Identify which cell holds the provided text, then report its [X, Y] central coordinate. 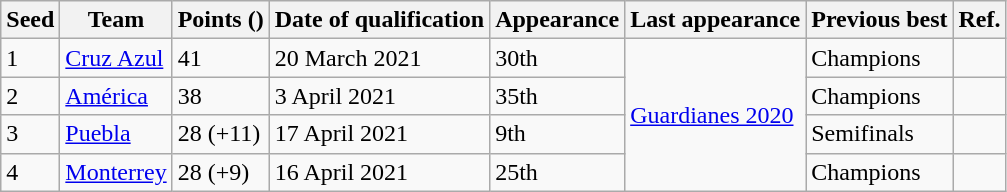
Cruz Azul [116, 58]
35th [558, 96]
28 (+9) [220, 172]
Monterrey [116, 172]
25th [558, 172]
Seed [30, 20]
20 March 2021 [379, 58]
9th [558, 134]
Date of qualification [379, 20]
17 April 2021 [379, 134]
28 (+11) [220, 134]
Guardianes 2020 [716, 115]
1 [30, 58]
38 [220, 96]
2 [30, 96]
3 April 2021 [379, 96]
América [116, 96]
Semifinals [880, 134]
Previous best [880, 20]
41 [220, 58]
Team [116, 20]
Points () [220, 20]
Appearance [558, 20]
3 [30, 134]
Last appearance [716, 20]
Puebla [116, 134]
30th [558, 58]
Ref. [980, 20]
16 April 2021 [379, 172]
4 [30, 172]
